Identify which cell holds the provided text, then report its (x, y) central coordinate. 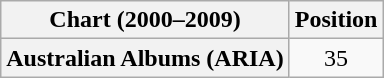
Chart (2000–2009) (145, 20)
Position (336, 20)
35 (336, 58)
Australian Albums (ARIA) (145, 58)
